Locate the cell with the specified text and output its (x, y) center coordinate. 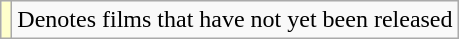
Denotes films that have not yet been released (235, 20)
